Provide the (x, y) coordinate of the cell's center where the given text is located.  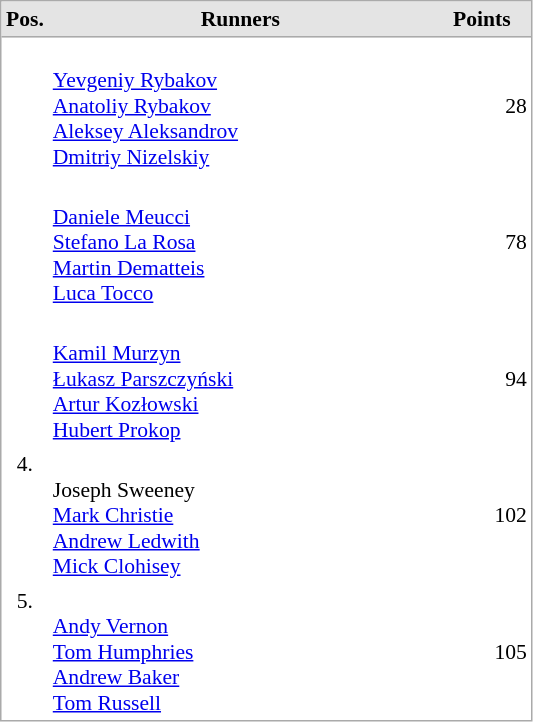
78 (482, 242)
105 (482, 652)
Runners (240, 20)
Daniele Meucci Stefano La Rosa Martin Dematteis Luca Tocco (240, 242)
Andy Vernon Tom Humphries Andrew Baker Tom Russell (240, 652)
5. (26, 652)
102 (482, 515)
94 (482, 378)
Kamil Murzyn Łukasz Parszczyński Artur Kozłowski Hubert Prokop (240, 378)
4. (26, 515)
28 (482, 106)
Yevgeniy Rybakov Anatoliy Rybakov Aleksey Aleksandrov Dmitriy Nizelskiy (240, 106)
Points (482, 20)
Pos. (26, 20)
Joseph Sweeney Mark Christie Andrew Ledwith Mick Clohisey (240, 515)
